Provide the [X, Y] coordinate of the cell's center where the given text is located.  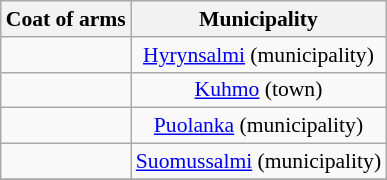
Puolanka (municipality) [258, 126]
Kuhmo (town) [258, 90]
Hyrynsalmi (municipality) [258, 55]
Coat of arms [66, 19]
Municipality [258, 19]
Suomussalmi (municipality) [258, 162]
